Search for the cell housing the specified text and yield its [X, Y] center coordinate. 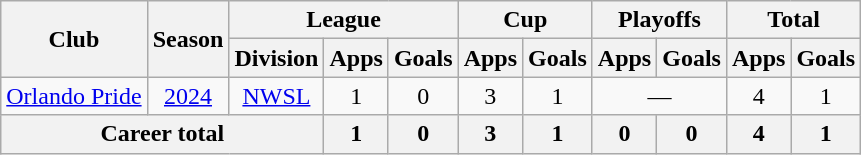
NWSL [276, 96]
Total [793, 20]
Cup [525, 20]
League [344, 20]
Division [276, 58]
Orlando Pride [74, 96]
Club [74, 39]
Season [188, 39]
— [659, 96]
Playoffs [659, 20]
Career total [162, 134]
2024 [188, 96]
